Extract the (X, Y) coordinate from the center of the cell holding the provided text.  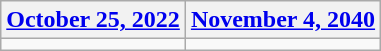
November 4, 2040 (282, 20)
October 25, 2022 (94, 20)
